Locate the cell with the specified text and output its [x, y] center coordinate. 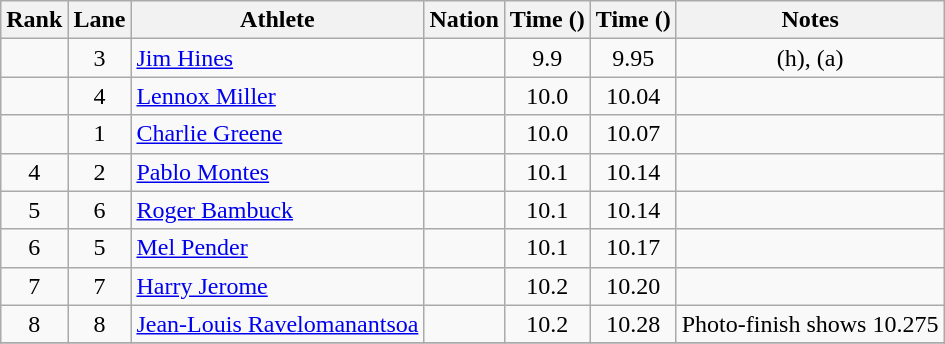
Rank [34, 20]
10.28 [633, 324]
Roger Bambuck [278, 210]
(h), (a) [810, 58]
10.20 [633, 286]
9.95 [633, 58]
Nation [464, 20]
Mel Pender [278, 248]
10.04 [633, 96]
10.17 [633, 248]
Pablo Montes [278, 172]
Charlie Greene [278, 134]
9.9 [547, 58]
Photo-finish shows 10.275 [810, 324]
2 [100, 172]
Lane [100, 20]
Jim Hines [278, 58]
Athlete [278, 20]
10.07 [633, 134]
Notes [810, 20]
1 [100, 134]
Harry Jerome [278, 286]
Jean-Louis Ravelomanantsoa [278, 324]
3 [100, 58]
Lennox Miller [278, 96]
